Pinpoint the cell where the given text exists, returning its [X, Y] midpoint coordinate. 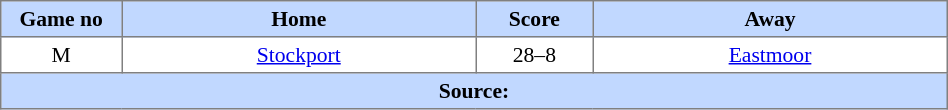
Eastmoor [770, 55]
Home [299, 19]
Stockport [299, 55]
Away [770, 19]
M [62, 55]
Score [534, 19]
Source: [474, 91]
28–8 [534, 55]
Game no [62, 19]
